Identify which cell holds the provided text, then report its [X, Y] central coordinate. 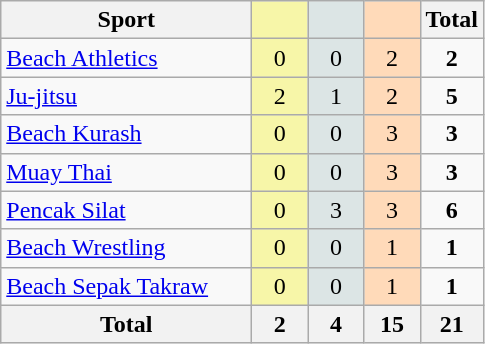
Beach Sepak Takraw [126, 286]
Beach Kurash [126, 134]
5 [452, 96]
15 [392, 324]
21 [452, 324]
Ju-jitsu [126, 96]
Beach Athletics [126, 58]
Sport [126, 20]
4 [336, 324]
6 [452, 210]
Muay Thai [126, 172]
Beach Wrestling [126, 248]
Pencak Silat [126, 210]
